Scan for the cell matching the given text and deliver its [x, y] coordinate at center. 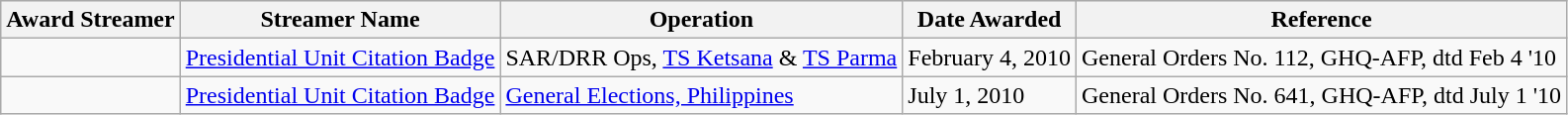
Date Awarded [990, 20]
Operation [702, 20]
General Orders No. 641, GHQ-AFP, dtd July 1 '10 [1321, 95]
General Elections, Philippines [702, 95]
February 4, 2010 [990, 57]
Award Streamer [91, 20]
Reference [1321, 20]
July 1, 2010 [990, 95]
General Orders No. 112, GHQ-AFP, dtd Feb 4 '10 [1321, 57]
SAR/DRR Ops, TS Ketsana & TS Parma [702, 57]
Streamer Name [340, 20]
